Determine the [X, Y] coordinate at the center of the cell enclosing the given text.  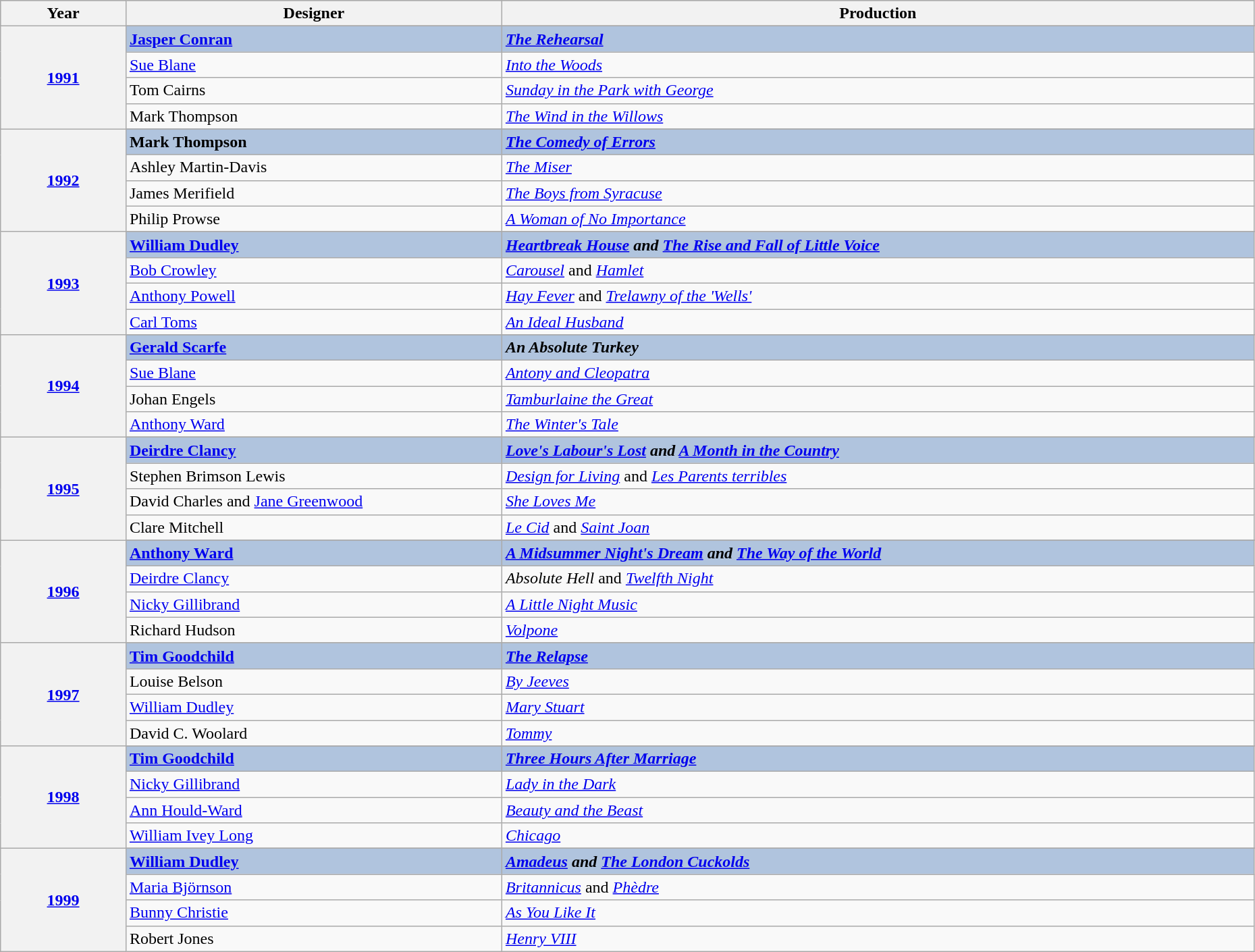
Britannicus and Phèdre [878, 887]
Love's Labour's Lost and A Month in the Country [878, 450]
Tamburlaine the Great [878, 399]
The Boys from Syracuse [878, 193]
Clare Mitchell [313, 527]
Production [878, 14]
The Miser [878, 167]
Heartbreak House and The Rise and Fall of Little Voice [878, 244]
Ashley Martin-Davis [313, 167]
Tommy [878, 733]
Henry VIII [878, 938]
1995 [63, 489]
Bob Crowley [313, 270]
Antony and Cleopatra [878, 373]
James Merifield [313, 193]
Chicago [878, 836]
An Ideal Husband [878, 322]
1991 [63, 78]
Anthony Powell [313, 296]
Le Cid and Saint Joan [878, 527]
By Jeeves [878, 681]
William Ivey Long [313, 836]
Hay Fever and Trelawny of the 'Wells' [878, 296]
1992 [63, 180]
Carousel and Hamlet [878, 270]
The Comedy of Errors [878, 142]
1997 [63, 694]
Johan Engels [313, 399]
Beauty and the Beast [878, 810]
Robert Jones [313, 938]
Richard Hudson [313, 630]
Into the Woods [878, 65]
As You Like It [878, 913]
Gerald Scarfe [313, 348]
1993 [63, 283]
Mary Stuart [878, 707]
An Absolute Turkey [878, 348]
Carl Toms [313, 322]
She Loves Me [878, 502]
Volpone [878, 630]
A Midsummer Night's Dream and The Way of the World [878, 553]
Year [63, 14]
Absolute Hell and Twelfth Night [878, 579]
Sunday in the Park with George [878, 90]
Lady in the Dark [878, 785]
1998 [63, 797]
The Rehearsal [878, 39]
David Charles and Jane Greenwood [313, 502]
1999 [63, 900]
Design for Living and Les Parents terribles [878, 476]
The Relapse [878, 656]
Stephen Brimson Lewis [313, 476]
Bunny Christie [313, 913]
Philip Prowse [313, 219]
Ann Hould-Ward [313, 810]
Jasper Conran [313, 39]
Three Hours After Marriage [878, 759]
The Winter's Tale [878, 425]
Louise Belson [313, 681]
1996 [63, 591]
1994 [63, 386]
David C. Woolard [313, 733]
Designer [313, 14]
Amadeus and The London Cuckolds [878, 862]
A Little Night Music [878, 604]
The Wind in the Willows [878, 116]
Tom Cairns [313, 90]
Maria Björnson [313, 887]
A Woman of No Importance [878, 219]
